Return the (x, y) coordinate for the center point of the cell that contains the specified text.  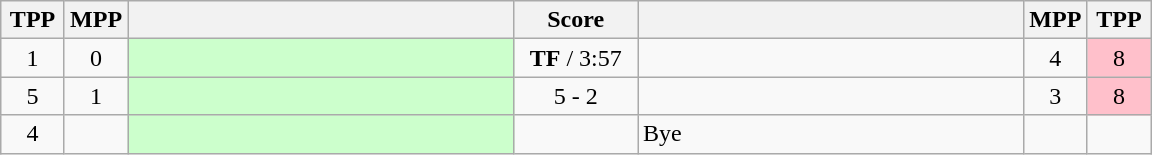
Score (576, 20)
3 (1056, 96)
5 (33, 96)
Bye (831, 134)
TF / 3:57 (576, 58)
5 - 2 (576, 96)
0 (96, 58)
